Provide the (X, Y) coordinate of the cell's center where the given text is located.  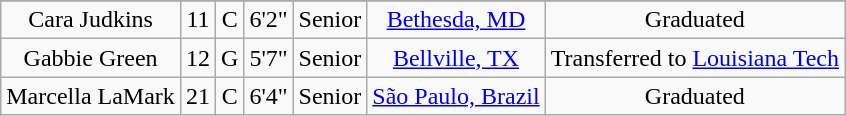
G (229, 58)
Bethesda, MD (456, 20)
São Paulo, Brazil (456, 96)
Transferred to Louisiana Tech (694, 58)
6'4" (268, 96)
Cara Judkins (91, 20)
Marcella LaMark (91, 96)
Gabbie Green (91, 58)
5'7" (268, 58)
21 (198, 96)
12 (198, 58)
Bellville, TX (456, 58)
11 (198, 20)
6'2" (268, 20)
